Output the (X, Y) coordinate of the center of the cell containing the given text.  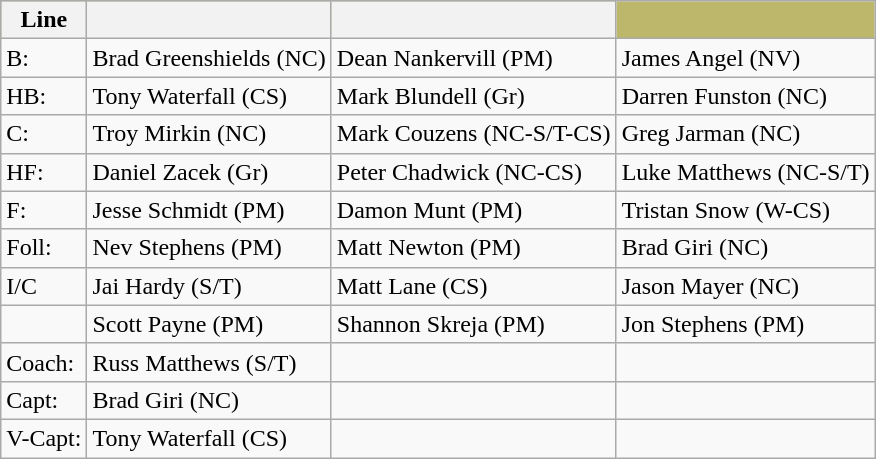
Mark Blundell (Gr) (474, 96)
Jesse Schmidt (PM) (209, 210)
F: (44, 210)
Damon Munt (PM) (474, 210)
Darren Funston (NC) (746, 96)
Foll: (44, 248)
Troy Mirkin (NC) (209, 134)
Matt Lane (CS) (474, 286)
Tristan Snow (W-CS) (746, 210)
HF: (44, 172)
Dean Nankervill (PM) (474, 58)
Daniel Zacek (Gr) (209, 172)
Coach: (44, 362)
Jon Stephens (PM) (746, 324)
V-Capt: (44, 438)
James Angel (NV) (746, 58)
Jason Mayer (NC) (746, 286)
Mark Couzens (NC-S/T-CS) (474, 134)
Line (44, 20)
Luke Matthews (NC-S/T) (746, 172)
I/C (44, 286)
Peter Chadwick (NC-CS) (474, 172)
C: (44, 134)
Brad Greenshields (NC) (209, 58)
Nev Stephens (PM) (209, 248)
B: (44, 58)
Greg Jarman (NC) (746, 134)
Capt: (44, 400)
Shannon Skreja (PM) (474, 324)
Jai Hardy (S/T) (209, 286)
HB: (44, 96)
Russ Matthews (S/T) (209, 362)
Scott Payne (PM) (209, 324)
Matt Newton (PM) (474, 248)
